Pinpoint the cell where the given text exists, returning its [X, Y] midpoint coordinate. 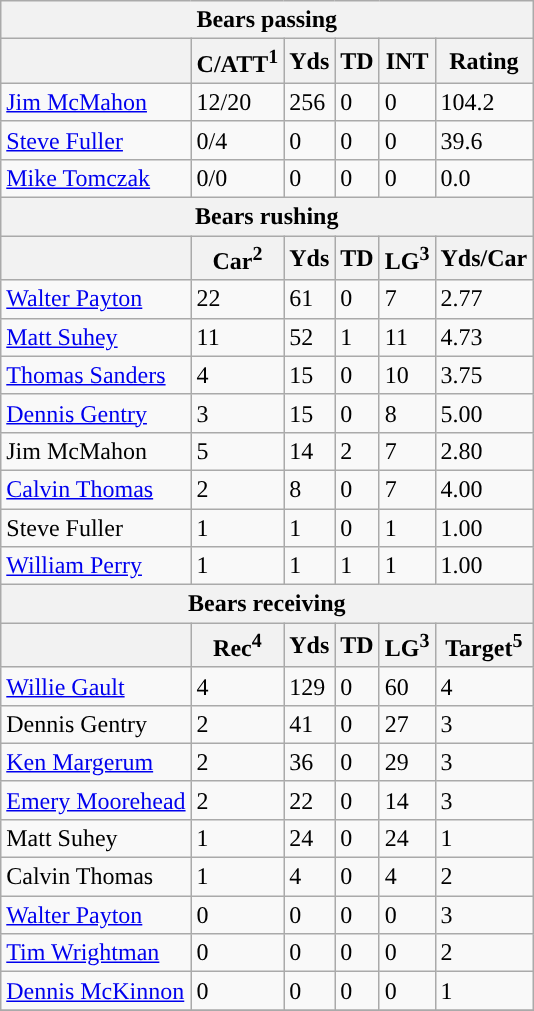
52 [310, 337]
3.75 [484, 375]
Rec4 [238, 646]
0/0 [238, 178]
Bears passing [267, 20]
Mike Tomczak [96, 178]
Car2 [238, 258]
Emery Moorehead [96, 800]
William Perry [96, 566]
12/20 [238, 102]
4.73 [484, 337]
Bears receiving [267, 604]
2.77 [484, 299]
61 [310, 299]
129 [310, 686]
INT [407, 62]
256 [310, 102]
104.2 [484, 102]
39.6 [484, 140]
36 [310, 762]
Rating [484, 62]
10 [407, 375]
Thomas Sanders [96, 375]
41 [310, 724]
Ken Margerum [96, 762]
Target5 [484, 646]
5 [238, 451]
4.00 [484, 489]
C/ATT1 [238, 62]
29 [407, 762]
Bears rushing [267, 217]
Yds/Car [484, 258]
0/4 [238, 140]
0.0 [484, 178]
60 [407, 686]
27 [407, 724]
Tim Wrightman [96, 953]
2.80 [484, 451]
Willie Gault [96, 686]
Dennis McKinnon [96, 991]
5.00 [484, 413]
